From the cell containing the given text, extract its center point as [x, y] coordinate. 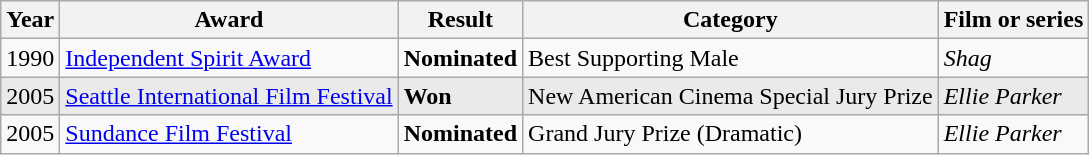
Year [30, 20]
Won [460, 96]
1990 [30, 58]
Award [229, 20]
Seattle International Film Festival [229, 96]
Sundance Film Festival [229, 134]
Film or series [1014, 20]
New American Cinema Special Jury Prize [731, 96]
Result [460, 20]
Category [731, 20]
Best Supporting Male [731, 58]
Grand Jury Prize (Dramatic) [731, 134]
Shag [1014, 58]
Independent Spirit Award [229, 58]
